Provide the (X, Y) coordinate of the cell's center where the given text is located.  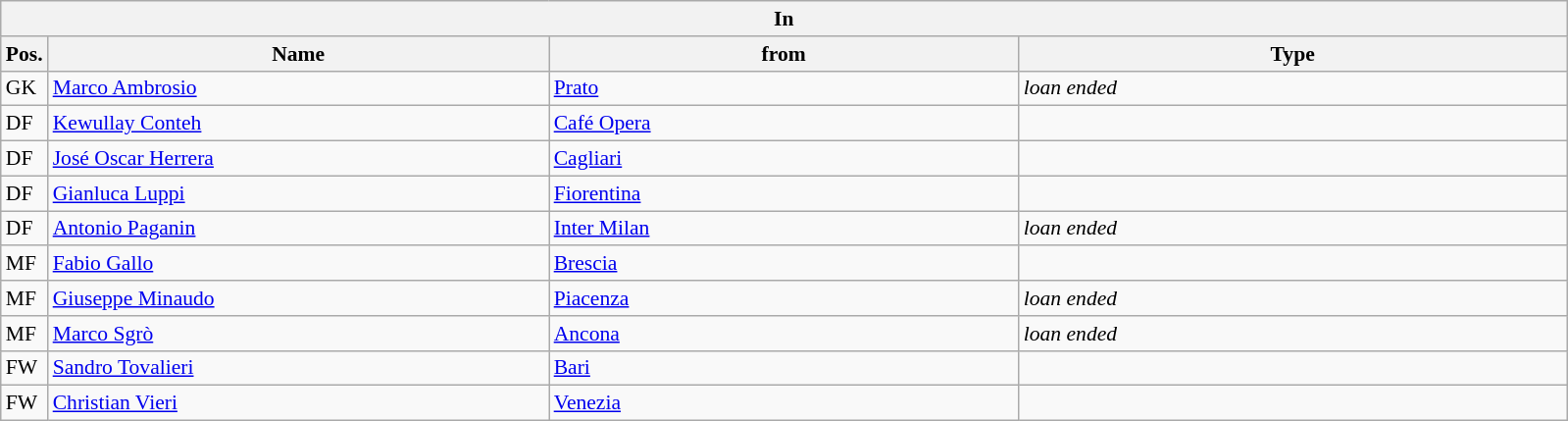
Inter Milan (784, 229)
Brescia (784, 264)
In (784, 19)
Prato (784, 88)
Marco Ambrosio (298, 88)
Type (1292, 54)
Marco Sgrò (298, 334)
Sandro Tovalieri (298, 368)
Fiorentina (784, 193)
Antonio Paganin (298, 229)
Café Opera (784, 124)
Pos. (25, 54)
from (784, 54)
GK (25, 88)
Piacenza (784, 298)
Christian Vieri (298, 403)
Venezia (784, 403)
Giuseppe Minaudo (298, 298)
José Oscar Herrera (298, 159)
Name (298, 54)
Ancona (784, 334)
Gianluca Luppi (298, 193)
Cagliari (784, 159)
Bari (784, 368)
Fabio Gallo (298, 264)
Kewullay Conteh (298, 124)
